Capture the cell that displays the provided text and extract its (X, Y) central coordinate. 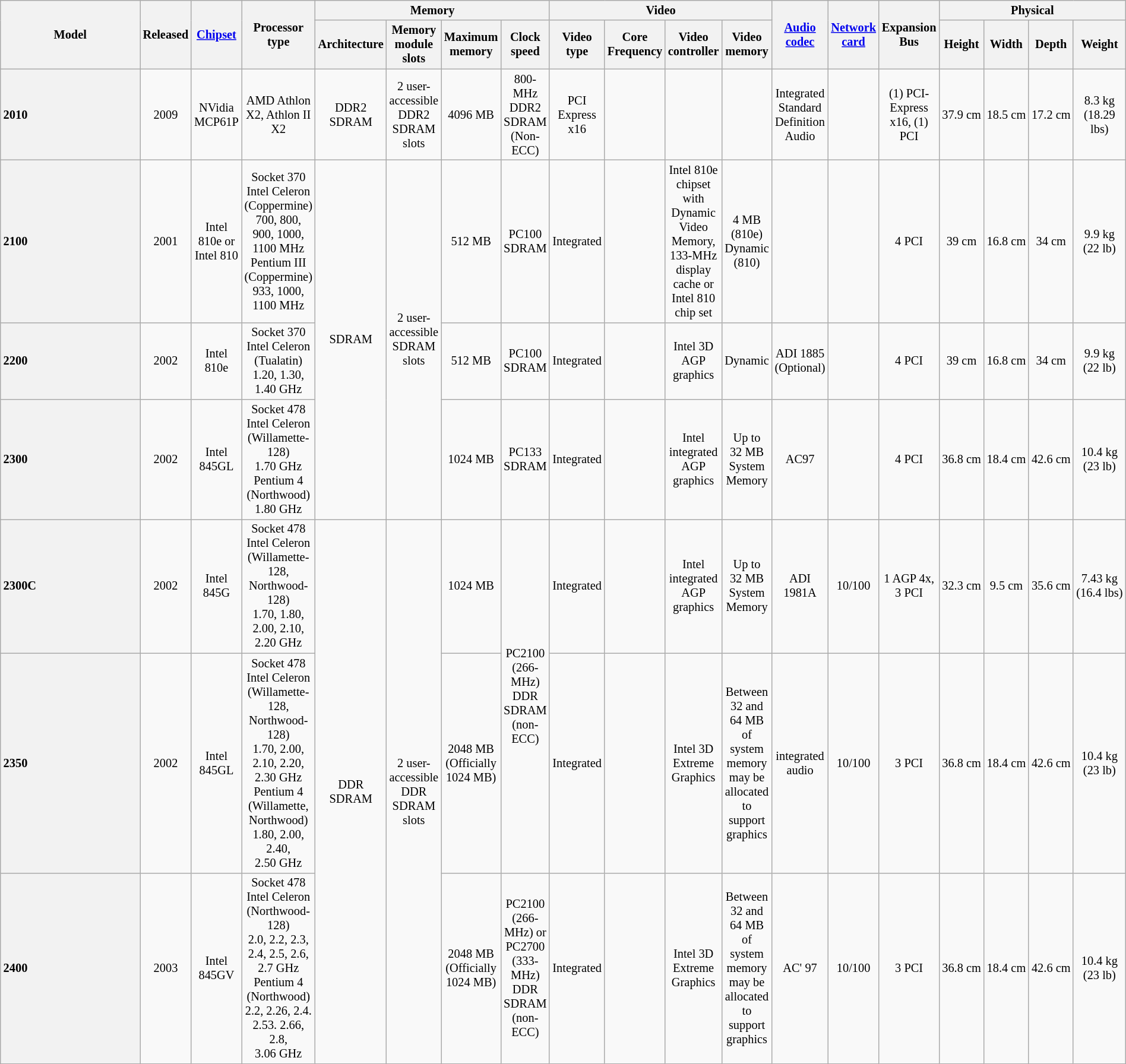
Intel 3D AGP graphics (694, 361)
Dynamic (747, 361)
Released (166, 34)
Socket 478Intel Celeron (Willamette-128, Northwood-128)1.70, 1.80, 2.00, 2.10, 2.20 GHz (279, 586)
PC2100 (266-MHz) or PC2700 (333-MHz) DDR SDRAM (non-ECC) (525, 968)
Maximum memory (471, 45)
Video type (577, 45)
35.6 cm (1051, 586)
2003 (166, 968)
Integrated Standard Definition Audio (801, 115)
Intel 845GV (216, 968)
ADI 1885 (Optional) (801, 361)
2300 (70, 460)
2 user-accessible DDR SDRAM slots (414, 791)
Audio codec (801, 34)
ADI 1981A (801, 586)
Weight (1099, 45)
Intel 810e (216, 361)
DDR SDRAM (351, 791)
Model (70, 34)
2 user-accessible SDRAM slots (414, 340)
Socket 478Intel Celeron (Willamette-128)1.70 GHzPentium 4 (Northwood)1.80 GHz (279, 460)
4 MB (810e) Dynamic (810) (747, 241)
Expansion Bus (909, 34)
Height (961, 45)
NVidia MCP61P (216, 115)
Intel 810e chipset with Dynamic Video Memory, 133-MHz display cache or Intel 810 chip set (694, 241)
DDR2 SDRAM (351, 115)
Video (660, 10)
AMD Athlon X2, Athlon II X2 (279, 115)
Physical (1032, 10)
2010 (70, 115)
SDRAM (351, 340)
2100 (70, 241)
2350 (70, 763)
Architecture (351, 45)
Video controller (694, 45)
AC97 (801, 460)
2001 (166, 241)
(1) PCI-Express x16, (1) PCI (909, 115)
17.2 cm (1051, 115)
2009 (166, 115)
2300C (70, 586)
Socket 370Intel Celeron (Coppermine)700, 800, 900, 1000, 1100 MHzPentium III (Coppermine)933, 1000, 1100 MHz (279, 241)
AC' 97 (801, 968)
Clock speed (525, 45)
Socket 478Intel Celeron (Northwood-128)2.0, 2.2, 2.3, 2.4, 2.5, 2.6, 2.7 GHzPentium 4 (Northwood)2.2, 2.26, 2.4. 2.53. 2.66, 2.8, 3.06 GHz (279, 968)
Processor type (279, 34)
2 user-accessible DDR2 SDRAM slots (414, 115)
Chipset (216, 34)
37.9 cm (961, 115)
Socket 478Intel Celeron (Willamette-128, Northwood-128)1.70, 2.00, 2.10, 2.20, 2.30 GHzPentium 4 (Willamette, Northwood)1.80, 2.00, 2.40, 2.50 GHz (279, 763)
Memory (432, 10)
Socket 370Intel Celeron (Tualatin)1.20, 1.30, 1.40 GHz (279, 361)
integrated audio (801, 763)
1 AGP 4x, 3 PCI (909, 586)
PCI Express x16 (577, 115)
2400 (70, 968)
32.3 cm (961, 586)
Memory module slots (414, 45)
Intel 810e or Intel 810 (216, 241)
Network card (853, 34)
18.5 cm (1006, 115)
800-MHz DDR2 SDRAM (Non-ECC) (525, 115)
8.3 kg (18.29 lbs) (1099, 115)
Core Frequency (635, 45)
Intel 845G (216, 586)
PC133 SDRAM (525, 460)
PC2100 (266-MHz) DDR SDRAM(non-ECC) (525, 696)
4096 MB (471, 115)
2200 (70, 361)
Width (1006, 45)
9.5 cm (1006, 586)
Depth (1051, 45)
7.43 kg (16.4 lbs) (1099, 586)
Video memory (747, 45)
